Extract the [X, Y] coordinate from the center of the cell holding the provided text.  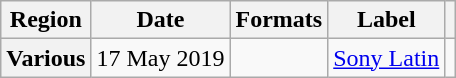
Formats [279, 20]
Region [46, 20]
Sony Latin [386, 58]
Date [160, 20]
Various [46, 58]
Label [386, 20]
17 May 2019 [160, 58]
